Locate the cell with the specified text and output its [x, y] center coordinate. 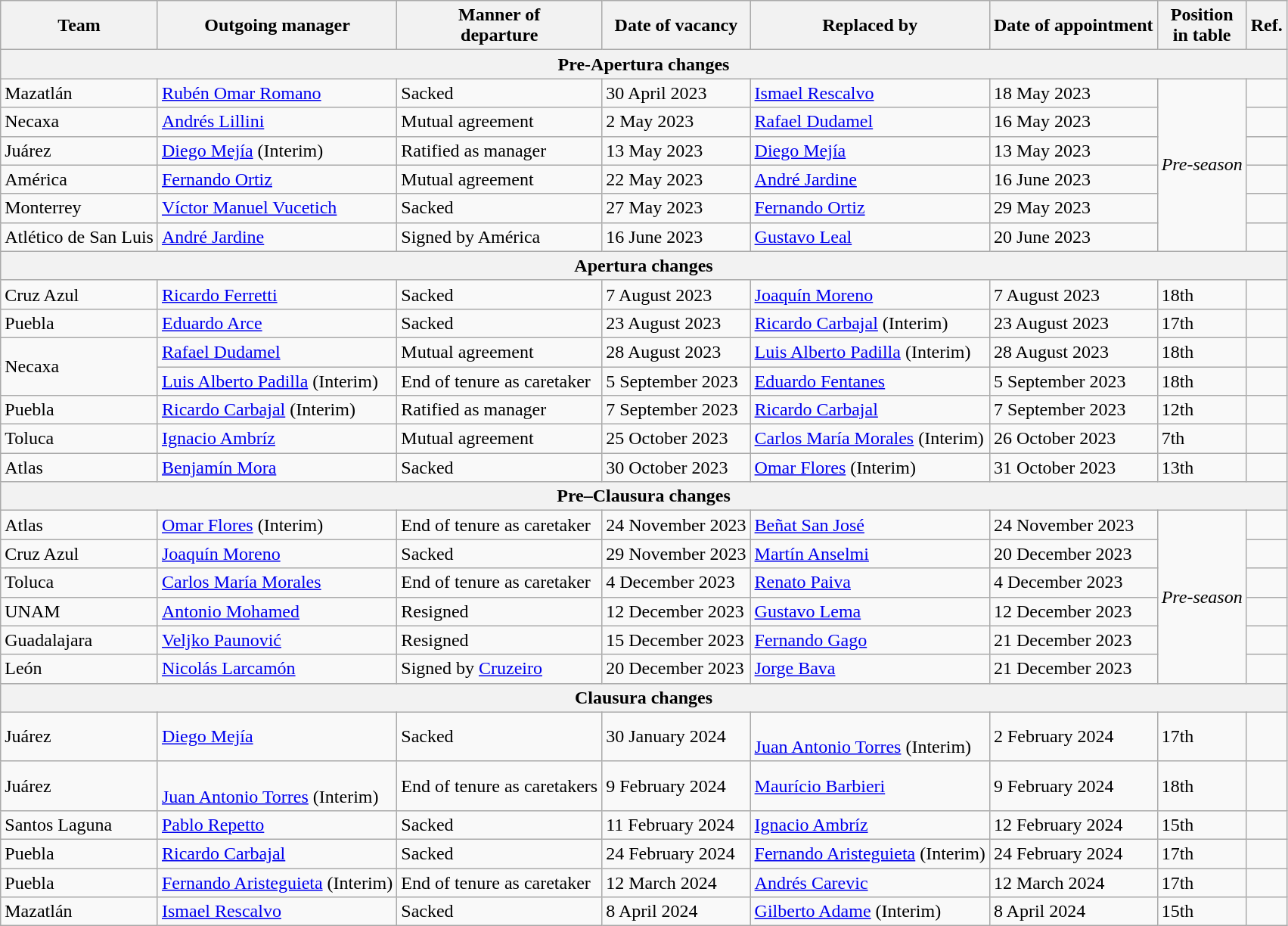
Ref. [1266, 26]
Monterrey [79, 208]
30 January 2024 [676, 737]
Clausura changes [644, 698]
13th [1202, 468]
11 February 2024 [676, 825]
Andrés Lillini [277, 122]
26 October 2023 [1073, 439]
30 October 2023 [676, 468]
29 May 2023 [1073, 208]
Carlos María Morales (Interim) [870, 439]
18 May 2023 [1073, 93]
7th [1202, 439]
Pre–Clausura changes [644, 496]
Maurício Barbieri [870, 785]
Ricardo Ferretti [277, 294]
31 October 2023 [1073, 468]
Benjamín Mora [277, 468]
Guadalajara [79, 640]
América [79, 179]
Outgoing manager [277, 26]
Eduardo Arce [277, 323]
Replaced by [870, 26]
Signed by Cruzeiro [499, 669]
20 June 2023 [1073, 237]
2 May 2023 [676, 122]
12th [1202, 410]
Martín Anselmi [870, 554]
25 October 2023 [676, 439]
29 November 2023 [676, 554]
Fernando Gago [870, 640]
Date of appointment [1073, 26]
Position in table [1202, 26]
Pre-Apertura changes [644, 64]
UNAM [79, 611]
Víctor Manuel Vucetich [277, 208]
Andrés Carevic [870, 883]
15 December 2023 [676, 640]
Pablo Repetto [277, 825]
Date of vacancy [676, 26]
Atlético de San Luis [79, 237]
Carlos María Morales [277, 583]
12 February 2024 [1073, 825]
2 February 2024 [1073, 737]
Gustavo Leal [870, 237]
27 May 2023 [676, 208]
Nicolás Larcamón [277, 669]
Signed by América [499, 237]
Beñat San José [870, 525]
Antonio Mohamed [277, 611]
Veljko Paunović [277, 640]
30 April 2023 [676, 93]
León [79, 669]
Manner of departure [499, 26]
22 May 2023 [676, 179]
Eduardo Fentanes [870, 381]
Gustavo Lema [870, 611]
Apertura changes [644, 266]
Renato Paiva [870, 583]
Gilberto Adame (Interim) [870, 912]
Rubén Omar Romano [277, 93]
Jorge Bava [870, 669]
Team [79, 26]
End of tenure as caretakers [499, 785]
16 May 2023 [1073, 122]
Santos Laguna [79, 825]
Diego Mejía (Interim) [277, 151]
